Pinpoint the cell where the given text exists, returning its [X, Y] midpoint coordinate. 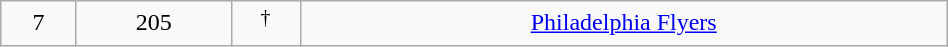
† [266, 24]
7 [39, 24]
Philadelphia Flyers [624, 24]
205 [154, 24]
